Pinpoint the cell where the given text exists, returning its [X, Y] midpoint coordinate. 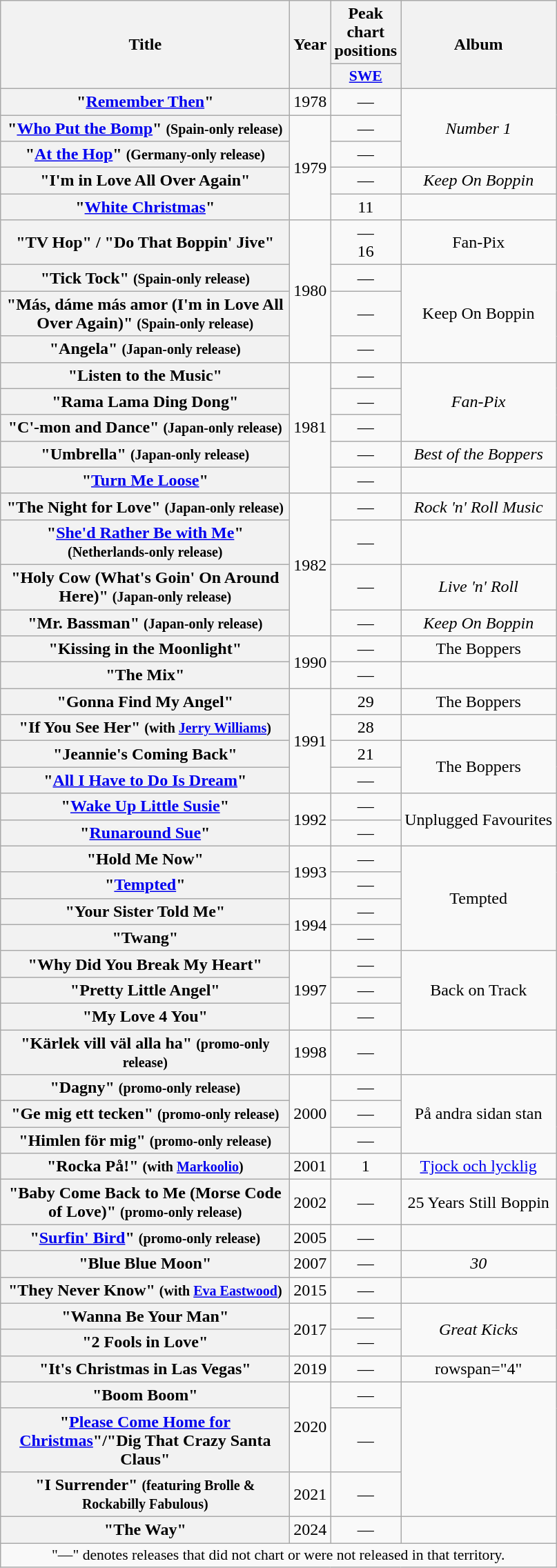
På andra sidan stan [479, 1114]
Peak chart positions [366, 32]
"Más, dáme más amor (I'm in Love All Over Again)" (Spain-only release) [145, 313]
"If You See Her" (with Jerry Williams) [145, 728]
25 Years Still Boppin [479, 1202]
"Blue Blue Moon" [145, 1264]
"I Surrender" (featuring Brolle & Rockabilly Fabulous) [145, 1494]
"Kissing in the Moonlight" [145, 649]
1 [366, 1167]
"Rocka På!" (with Markoolio) [145, 1167]
"Tick Tock" (Spain-only release) [145, 278]
"At the Hop" (Germany-only release) [145, 155]
Album [479, 45]
Back on Track [479, 990]
"Pretty Little Angel" [145, 990]
"Who Put the Bomp" (Spain-only release) [145, 128]
"Mr. Bassman" (Japan-only release) [145, 623]
29 [366, 702]
"Wake Up Little Susie" [145, 806]
"The Way" [145, 1529]
"—" denotes releases that did not chart or were not released in that territory. [279, 1555]
30 [479, 1264]
Great Kicks [479, 1329]
Tempted [479, 898]
1980 [311, 291]
Tjock och lycklig [479, 1167]
Unplugged Favourites [479, 820]
Number 1 [479, 128]
1997 [311, 990]
11 [366, 207]
"Umbrella" (Japan-only release) [145, 454]
2021 [311, 1494]
"Angela" (Japan-only release) [145, 349]
"Baby Come Back to Me (Morse Code of Love)" (promo-only release) [145, 1202]
"White Christmas" [145, 207]
"Runaround Sue" [145, 833]
21 [366, 754]
1992 [311, 820]
Best of the Boppers [479, 454]
"The Mix" [145, 675]
2019 [311, 1369]
"Listen to the Music" [145, 375]
1982 [311, 564]
"Twang" [145, 937]
rowspan="4" [479, 1369]
1979 [311, 167]
"Rama Lama Ding Dong" [145, 401]
"Boom Boom" [145, 1395]
"Gonna Find My Angel" [145, 702]
2002 [311, 1202]
"I'm in Love All Over Again" [145, 181]
"It's Christmas in Las Vegas" [145, 1369]
"TV Hop" / "Do That Boppin' Jive" [145, 243]
"Hold Me Now" [145, 859]
28 [366, 728]
"Holy Cow (What's Goin' On Around Here)" (Japan-only release) [145, 586]
SWE [366, 77]
Live 'n' Roll [479, 586]
2017 [311, 1329]
1981 [311, 428]
"Dagny" (promo-only release) [145, 1088]
2000 [311, 1114]
1990 [311, 662]
"They Never Know" (with Eva Eastwood) [145, 1290]
"Himlen för mig" (promo-only release) [145, 1140]
"Surfin' Bird" (promo-only release) [145, 1238]
Year [311, 45]
1978 [311, 101]
"Tempted" [145, 885]
"Wanna Be Your Man" [145, 1316]
1994 [311, 924]
2007 [311, 1264]
"My Love 4 You" [145, 1016]
1998 [311, 1051]
2024 [311, 1529]
"Your Sister Told Me" [145, 911]
"All I Have to Do Is Dream" [145, 780]
"Please Come Home for Christmas"/"Dig That Crazy Santa Claus" [145, 1440]
—16 [366, 243]
Title [145, 45]
"C'-mon and Dance" (Japan-only release) [145, 428]
1991 [311, 741]
"The Night for Love" (Japan-only release) [145, 506]
"Why Did You Break My Heart" [145, 964]
2001 [311, 1167]
"2 Fools in Love" [145, 1342]
"Remember Then" [145, 101]
1993 [311, 872]
2005 [311, 1238]
Rock 'n' Roll Music [479, 506]
2020 [311, 1427]
"Kärlek vill väl alla ha" (promo-only release) [145, 1051]
"Jeannie's Coming Back" [145, 754]
2015 [311, 1290]
"Turn Me Loose" [145, 480]
"Ge mig ett tecken" (promo-only release) [145, 1114]
"She'd Rather Be with Me" (Netherlands-only release) [145, 542]
